Extract the [x, y] coordinate from the center of the cell holding the provided text.  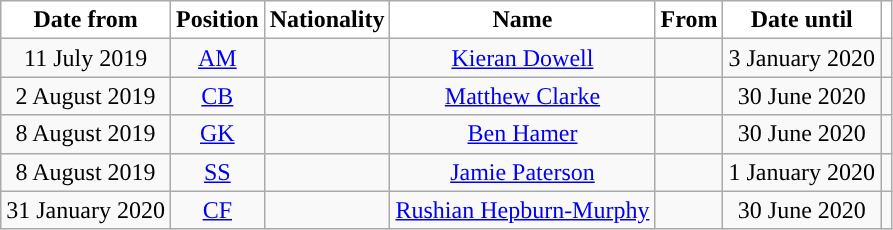
Matthew Clarke [522, 96]
SS [217, 172]
11 July 2019 [86, 58]
CB [217, 96]
Date from [86, 20]
AM [217, 58]
2 August 2019 [86, 96]
3 January 2020 [802, 58]
31 January 2020 [86, 210]
CF [217, 210]
Rushian Hepburn-Murphy [522, 210]
Position [217, 20]
Nationality [327, 20]
Jamie Paterson [522, 172]
Ben Hamer [522, 134]
Date until [802, 20]
Name [522, 20]
Kieran Dowell [522, 58]
From [689, 20]
GK [217, 134]
1 January 2020 [802, 172]
